For the text-containing cell, return its midpoint in [x, y] coordinate format. 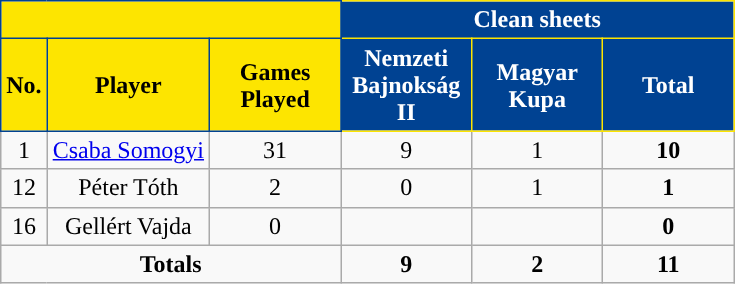
11 [668, 264]
10 [668, 150]
No. [24, 85]
31 [276, 150]
Total [668, 85]
Games Played [276, 85]
Péter Tóth [128, 188]
Gellért Vajda [128, 226]
Totals [171, 264]
16 [24, 226]
12 [24, 188]
Clean sheets [538, 20]
Magyar Kupa [538, 85]
Player [128, 85]
Nemzeti Bajnokság II [406, 85]
Csaba Somogyi [128, 150]
